Provide the (x, y) coordinate of the cell's center where the given text is located.  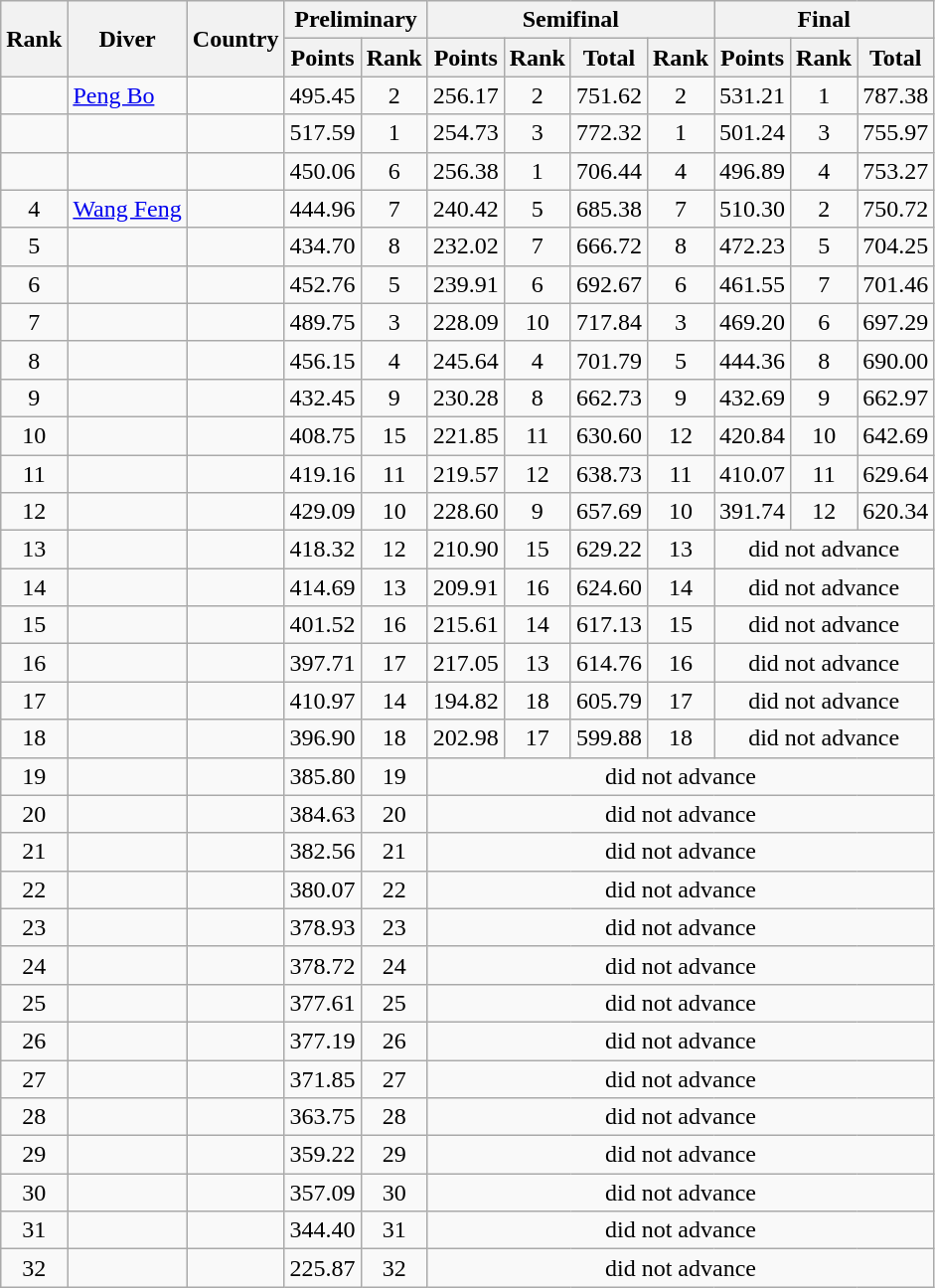
624.60 (608, 587)
396.90 (322, 738)
359.22 (322, 1155)
225.87 (322, 1268)
344.40 (322, 1230)
432.69 (753, 398)
444.36 (753, 360)
384.63 (322, 814)
194.82 (465, 701)
630.60 (608, 435)
501.24 (753, 133)
429.09 (322, 512)
256.17 (465, 95)
378.72 (322, 965)
642.69 (896, 435)
472.23 (753, 246)
517.59 (322, 133)
Semifinal (570, 20)
221.85 (465, 435)
510.30 (753, 209)
685.38 (608, 209)
410.07 (753, 474)
245.64 (465, 360)
461.55 (753, 284)
787.38 (896, 95)
371.85 (322, 1078)
531.21 (753, 95)
666.72 (608, 246)
753.27 (896, 171)
Diver (127, 39)
210.90 (465, 550)
Preliminary (356, 20)
469.20 (753, 322)
217.05 (465, 663)
418.32 (322, 550)
432.45 (322, 398)
239.91 (465, 284)
419.16 (322, 474)
772.32 (608, 133)
605.79 (608, 701)
385.80 (322, 776)
410.97 (322, 701)
401.52 (322, 625)
414.69 (322, 587)
391.74 (753, 512)
704.25 (896, 246)
692.67 (608, 284)
420.84 (753, 435)
228.09 (465, 322)
751.62 (608, 95)
378.93 (322, 927)
629.22 (608, 550)
219.57 (465, 474)
380.07 (322, 889)
456.15 (322, 360)
614.76 (608, 663)
701.46 (896, 284)
620.34 (896, 512)
232.02 (465, 246)
434.70 (322, 246)
256.38 (465, 171)
690.00 (896, 360)
377.19 (322, 1041)
382.56 (322, 852)
599.88 (608, 738)
Peng Bo (127, 95)
215.61 (465, 625)
Wang Feng (127, 209)
701.79 (608, 360)
363.75 (322, 1117)
Country (235, 39)
495.45 (322, 95)
617.13 (608, 625)
662.73 (608, 398)
230.28 (465, 398)
638.73 (608, 474)
254.73 (465, 133)
202.98 (465, 738)
697.29 (896, 322)
750.72 (896, 209)
377.61 (322, 1003)
444.96 (322, 209)
496.89 (753, 171)
408.75 (322, 435)
397.71 (322, 663)
629.64 (896, 474)
452.76 (322, 284)
657.69 (608, 512)
662.97 (896, 398)
Final (825, 20)
228.60 (465, 512)
357.09 (322, 1193)
706.44 (608, 171)
240.42 (465, 209)
489.75 (322, 322)
209.91 (465, 587)
450.06 (322, 171)
755.97 (896, 133)
717.84 (608, 322)
